Return [X, Y] of the center of cell containing provided text 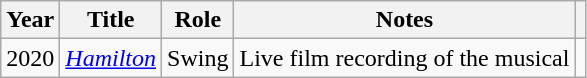
Year [30, 20]
Hamilton [111, 58]
Notes [404, 20]
Role [198, 20]
Title [111, 20]
2020 [30, 58]
Live film recording of the musical [404, 58]
Swing [198, 58]
